Extract the (X, Y) coordinate from the center of the cell holding the provided text.  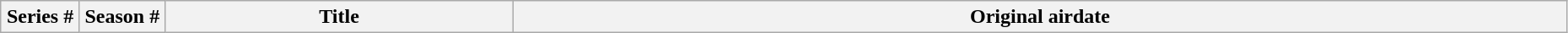
Series # (40, 17)
Original airdate (1041, 17)
Title (339, 17)
Season # (121, 17)
